Capture the cell that displays the provided text and extract its (X, Y) central coordinate. 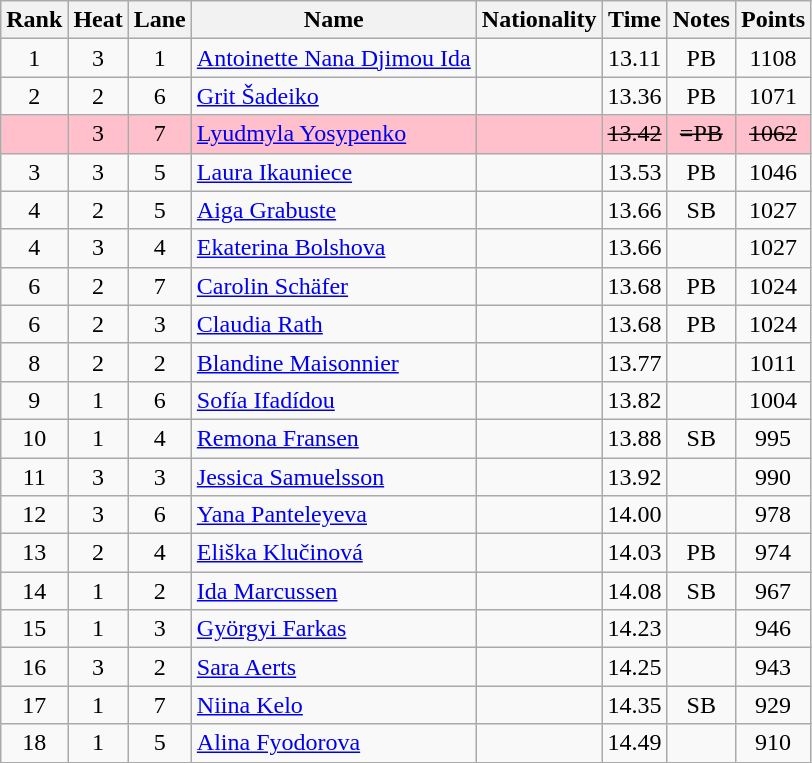
14.03 (634, 553)
1062 (772, 134)
14 (34, 591)
13.77 (634, 362)
13.53 (634, 172)
Notes (701, 20)
Name (334, 20)
946 (772, 629)
14.08 (634, 591)
910 (772, 743)
13.42 (634, 134)
14.23 (634, 629)
Jessica Samuelsson (334, 477)
Carolin Schäfer (334, 286)
Lyudmyla Yosypenko (334, 134)
Rank (34, 20)
11 (34, 477)
Ida Marcussen (334, 591)
Points (772, 20)
14.00 (634, 515)
16 (34, 667)
Grit Šadeiko (334, 96)
13 (34, 553)
14.49 (634, 743)
Aiga Grabuste (334, 210)
=PB (701, 134)
Remona Fransen (334, 438)
Eliška Klučinová (334, 553)
18 (34, 743)
929 (772, 705)
Nationality (539, 20)
Yana Panteleyeva (334, 515)
1011 (772, 362)
14.35 (634, 705)
10 (34, 438)
Lane (160, 20)
14.25 (634, 667)
Sofía Ifadídou (334, 400)
Antoinette Nana Djimou Ida (334, 58)
13.36 (634, 96)
1004 (772, 400)
Györgyi Farkas (334, 629)
13.11 (634, 58)
13.88 (634, 438)
Claudia Rath (334, 324)
13.82 (634, 400)
1071 (772, 96)
15 (34, 629)
1108 (772, 58)
Blandine Maisonnier (334, 362)
Sara Aerts (334, 667)
943 (772, 667)
12 (34, 515)
Laura Ikauniece (334, 172)
8 (34, 362)
Alina Fyodorova (334, 743)
Time (634, 20)
Ekaterina Bolshova (334, 248)
990 (772, 477)
Niina Kelo (334, 705)
Heat (98, 20)
13.92 (634, 477)
995 (772, 438)
9 (34, 400)
1046 (772, 172)
974 (772, 553)
967 (772, 591)
978 (772, 515)
17 (34, 705)
